Identify which cell holds the provided text, then report its [x, y] central coordinate. 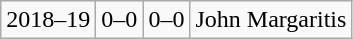
2018–19 [48, 20]
John Margaritis [271, 20]
